Output the [x, y] coordinate of the center of the cell containing the given text.  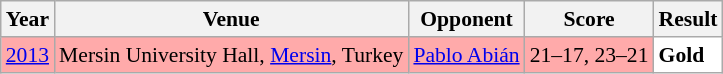
Pablo Abián [466, 55]
2013 [28, 55]
Opponent [466, 19]
Mersin University Hall, Mersin, Turkey [231, 55]
Gold [688, 55]
21–17, 23–21 [590, 55]
Venue [231, 19]
Result [688, 19]
Year [28, 19]
Score [590, 19]
